Return (x, y) of the center of cell containing provided text 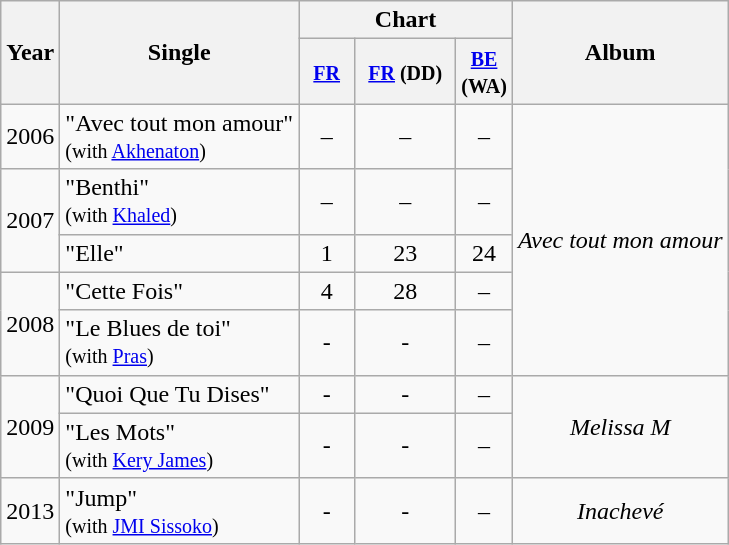
1 (327, 253)
23 (406, 253)
4 (327, 291)
"Cette Fois" (180, 291)
24 (484, 253)
Inachevé (620, 510)
Album (620, 52)
2013 (30, 510)
2008 (30, 324)
"Benthi"(with Khaled) (180, 202)
Year (30, 52)
"Jump"(with JMI Sissoko) (180, 510)
"Les Mots"(with Kery James) (180, 446)
FR (327, 72)
"Quoi Que Tu Dises" (180, 394)
Melissa M (620, 426)
FR (DD) (406, 72)
Chart (406, 20)
"Avec tout mon amour"(with Akhenaton) (180, 136)
Avec tout mon amour (620, 240)
28 (406, 291)
BE (WA) (484, 72)
2006 (30, 136)
2009 (30, 426)
"Le Blues de toi"(with Pras) (180, 342)
"Elle" (180, 253)
2007 (30, 220)
Single (180, 52)
